Identify which cell holds the provided text, then report its [x, y] central coordinate. 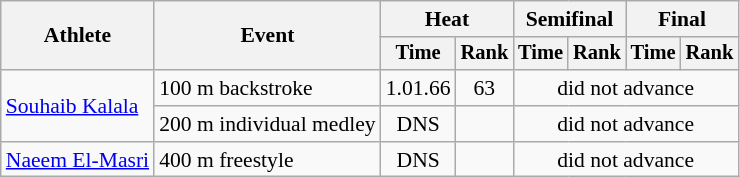
Final [682, 19]
Semifinal [569, 19]
Event [268, 36]
200 m individual medley [268, 124]
DNS [418, 124]
1.01.66 [418, 88]
100 m backstroke [268, 88]
63 [485, 88]
Athlete [78, 36]
Souhaib Kalala [78, 106]
Heat [447, 19]
